Return the (X, Y) coordinate for the center point of the cell that contains the specified text.  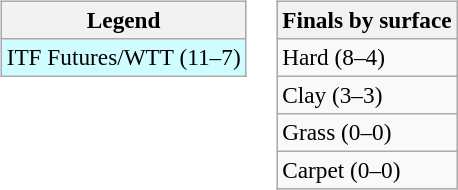
Legend (124, 20)
Carpet (0–0) (367, 171)
Clay (3–3) (367, 95)
Hard (8–4) (367, 57)
ITF Futures/WTT (11–7) (124, 57)
Grass (0–0) (367, 133)
Finals by surface (367, 20)
